Extract the [X, Y] coordinate from the center of the cell holding the provided text.  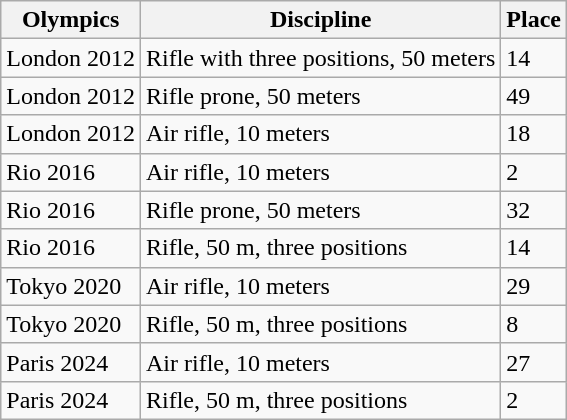
Rifle with three positions, 50 meters [320, 58]
49 [534, 96]
18 [534, 134]
8 [534, 324]
32 [534, 210]
29 [534, 286]
Place [534, 20]
27 [534, 362]
Discipline [320, 20]
Olympics [71, 20]
